From the cell containing the given text, extract its center point as [x, y] coordinate. 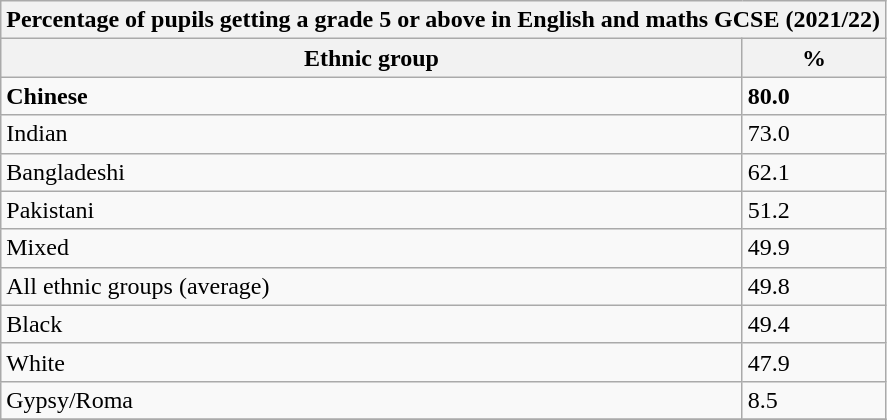
73.0 [814, 134]
Gypsy/Roma [372, 400]
49.8 [814, 286]
49.9 [814, 248]
Indian [372, 134]
Chinese [372, 96]
62.1 [814, 172]
All ethnic groups (average) [372, 286]
Pakistani [372, 210]
51.2 [814, 210]
Mixed [372, 248]
Ethnic group [372, 58]
49.4 [814, 324]
Percentage of pupils getting a grade 5 or above in English and maths GCSE (2021/22) [444, 20]
8.5 [814, 400]
White [372, 362]
% [814, 58]
Bangladeshi [372, 172]
Black [372, 324]
47.9 [814, 362]
80.0 [814, 96]
